Identify which cell holds the provided text, then report its (x, y) central coordinate. 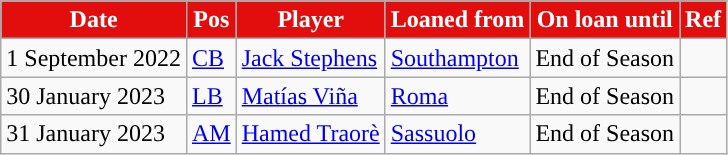
AM (211, 134)
Date (94, 20)
1 September 2022 (94, 58)
31 January 2023 (94, 134)
Pos (211, 20)
Ref (704, 20)
On loan until (605, 20)
LB (211, 96)
Matías Viña (310, 96)
Southampton (458, 58)
Jack Stephens (310, 58)
Sassuolo (458, 134)
CB (211, 58)
Loaned from (458, 20)
Player (310, 20)
Roma (458, 96)
30 January 2023 (94, 96)
Hamed Traorè (310, 134)
